Return (X, Y) of the center of cell containing provided text 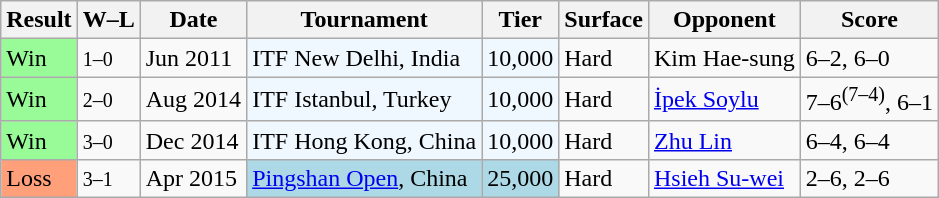
Tournament (364, 20)
Hsieh Su-wei (724, 178)
ITF Hong Kong, China (364, 140)
6–4, 6–4 (869, 140)
İpek Soylu (724, 100)
Result (39, 20)
2–6, 2–6 (869, 178)
7–6(7–4), 6–1 (869, 100)
Kim Hae-sung (724, 58)
Date (193, 20)
Surface (604, 20)
Jun 2011 (193, 58)
Dec 2014 (193, 140)
W–L (108, 20)
2–0 (108, 100)
Aug 2014 (193, 100)
3–1 (108, 178)
Opponent (724, 20)
ITF New Delhi, India (364, 58)
Score (869, 20)
3–0 (108, 140)
ITF Istanbul, Turkey (364, 100)
25,000 (520, 178)
Apr 2015 (193, 178)
Tier (520, 20)
Loss (39, 178)
Pingshan Open, China (364, 178)
Zhu Lin (724, 140)
6–2, 6–0 (869, 58)
1–0 (108, 58)
